Pinpoint the cell where the given text exists, returning its [X, Y] midpoint coordinate. 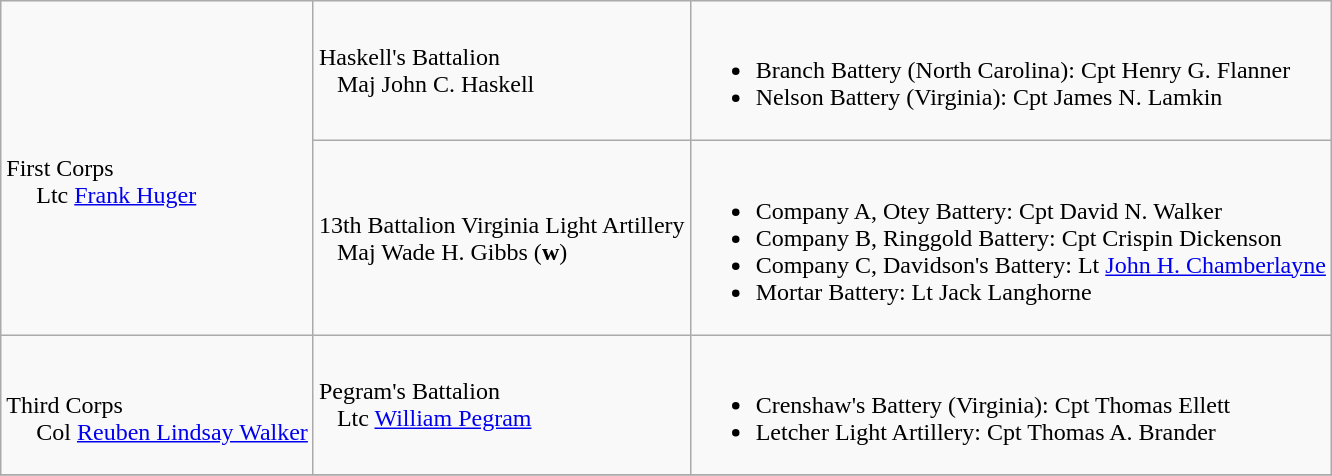
First Corps Ltc Frank Huger [158, 168]
13th Battalion Virginia Light Artillery Maj Wade H. Gibbs (w) [502, 238]
Branch Battery (North Carolina): Cpt Henry G. FlannerNelson Battery (Virginia): Cpt James N. Lamkin [1010, 71]
Third Corps Col Reuben Lindsay Walker [158, 405]
Haskell's Battalion Maj John C. Haskell [502, 71]
Crenshaw's Battery (Virginia): Cpt Thomas EllettLetcher Light Artillery: Cpt Thomas A. Brander [1010, 405]
Pegram's Battalion Ltc William Pegram [502, 405]
